From the cell containing the given text, extract its center point as (x, y) coordinate. 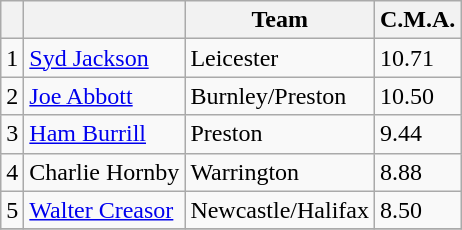
9.44 (418, 134)
5 (12, 210)
8.88 (418, 172)
Syd Jackson (104, 58)
8.50 (418, 210)
10.50 (418, 96)
1 (12, 58)
Newcastle/Halifax (280, 210)
C.M.A. (418, 20)
Ham Burrill (104, 134)
Joe Abbott (104, 96)
Warrington (280, 172)
Leicester (280, 58)
Preston (280, 134)
4 (12, 172)
Burnley/Preston (280, 96)
2 (12, 96)
Team (280, 20)
Charlie Hornby (104, 172)
Walter Creasor (104, 210)
3 (12, 134)
10.71 (418, 58)
